Output the [X, Y] coordinate of the center of the cell containing the given text.  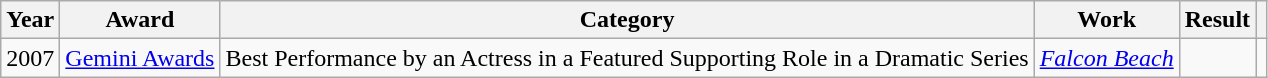
Gemini Awards [140, 58]
2007 [30, 58]
Result [1217, 20]
Year [30, 20]
Best Performance by an Actress in a Featured Supporting Role in a Dramatic Series [627, 58]
Award [140, 20]
Work [1106, 20]
Falcon Beach [1106, 58]
Category [627, 20]
